Capture the cell that displays the provided text and extract its (x, y) central coordinate. 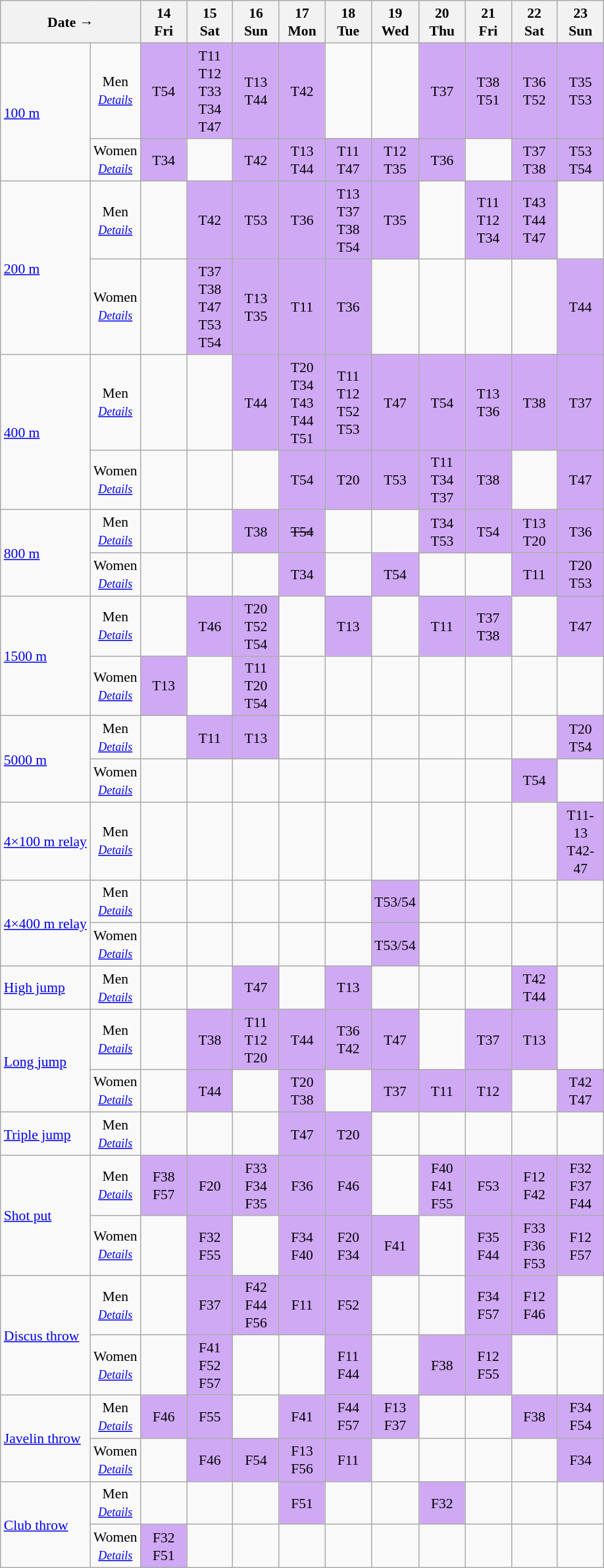
T11 T20 T54 (256, 686)
F12F42 (534, 1185)
18Tue (348, 22)
4×400 m relay (45, 923)
T13T36 (488, 402)
T20T38 (302, 1091)
15Sat (210, 22)
T35T53 (580, 91)
400 m (45, 432)
Javelin throw (45, 1438)
F13F56 (302, 1460)
T11T12T34 (488, 220)
T12 T35 (395, 160)
16Sun (256, 22)
F52 (348, 1306)
F33F36F53 (534, 1245)
F13F37 (395, 1417)
F38F57 (164, 1185)
F32F55 (210, 1245)
T43 T44T47 (534, 220)
T11 T47 (348, 160)
T20T34T43T44T51 (302, 402)
F12F55 (488, 1365)
T37T38T47T53T54 (210, 306)
5000 m (45, 759)
Shot put (45, 1215)
F54 (256, 1460)
T36T42 (348, 1039)
F37 (210, 1306)
Discus throw (45, 1335)
T38T51 (488, 91)
T11T12T52T53 (348, 402)
100 m (45, 112)
F34F57 (488, 1306)
200 m (45, 268)
T12 (488, 1091)
F51 (302, 1503)
T53T54 (580, 160)
F32 (442, 1503)
T11 T12T20 (256, 1039)
F34F40 (302, 1245)
17Mon (302, 22)
F20F34 (348, 1245)
T11T34T37 (442, 480)
T20T54 (580, 738)
F44F57 (348, 1417)
F12F57 (580, 1245)
22Sat (534, 22)
F12F46 (534, 1306)
20Thu (442, 22)
F41F52F57 (210, 1365)
T42T44 (534, 987)
800 m (45, 552)
T11-13T42-47 (580, 841)
T20T53 (580, 575)
T42T47 (580, 1091)
Club throw (45, 1524)
F36 (302, 1185)
F55 (210, 1417)
T37T38 (534, 160)
F32F37F44 (580, 1185)
Triple jump (45, 1134)
F34 (580, 1460)
14Fri (164, 22)
T34T53 (442, 531)
T13T20 (534, 531)
T11 T12 T33 T34 T47 (210, 91)
T20T52 T54 (256, 626)
T36T52 (534, 91)
F32F51 (164, 1546)
T46 (210, 626)
T35 (395, 220)
F34F54 (580, 1417)
F53 (488, 1185)
21Fri (488, 22)
19Wed (395, 22)
T13T35 (256, 306)
F11F44 (348, 1365)
Long jump (45, 1061)
F20 (210, 1185)
Date → (71, 22)
23Sun (580, 22)
1500 m (45, 655)
4×100 m relay (45, 841)
F33F34F35 (256, 1185)
F35F44 (488, 1245)
T13 T37T38T54 (348, 220)
T37 T38 (488, 626)
F42 F44 F56 (256, 1306)
High jump (45, 987)
F40F41F55 (442, 1185)
